Provide the (X, Y) coordinate of the cell's center where the given text is located.  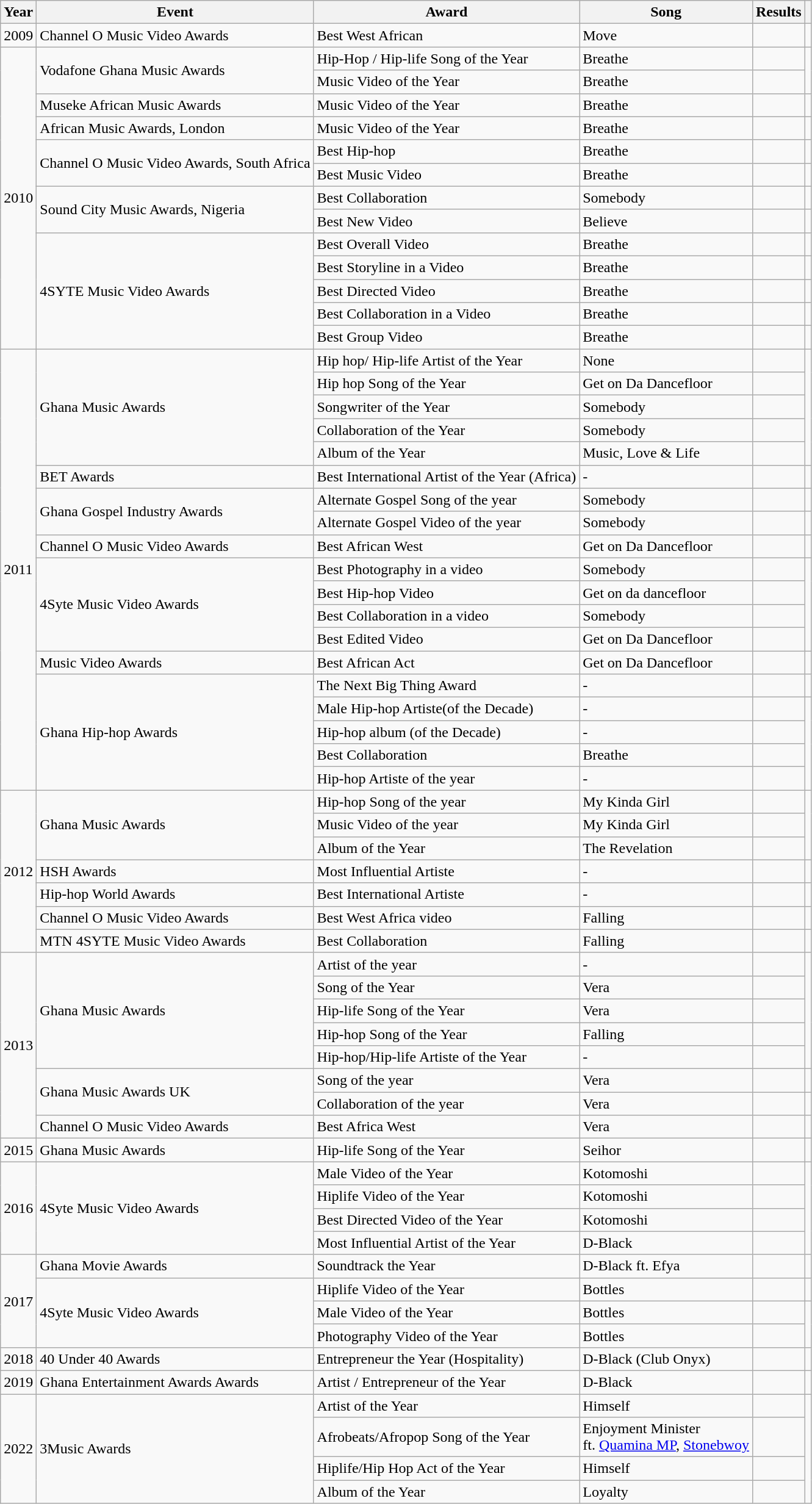
Best Music Video (447, 175)
Hip-hop Song of the Year (447, 1034)
2018 (18, 1359)
Hip-hop World Awards (175, 894)
Results (778, 12)
Songwriter of the Year (447, 407)
Best Collaboration in a Video (447, 314)
Ghana Gospel Industry Awards (175, 511)
Photography Video of the Year (447, 1336)
Sound City Music Awards, Nigeria (175, 209)
Best New Video (447, 221)
2012 (18, 871)
Best West Africa video (447, 918)
Believe (666, 221)
Best Overall Video (447, 244)
Collaboration of the year (447, 1104)
Best Edited Video (447, 639)
Best Hip-hop (447, 151)
Enjoyment Ministerft. Quamina MP, Stonebwoy (666, 1437)
Song of the year (447, 1081)
Artist / Entrepreneur of the Year (447, 1382)
Channel O Music Video Awards, South Africa (175, 163)
2011 (18, 570)
Hip-hop Song of the year (447, 802)
Best International Artiste (447, 894)
Best African West (447, 546)
Ghana Hip-hop Awards (175, 732)
Most Influential Artist of the Year (447, 1243)
Year (18, 12)
Seihor (666, 1150)
Loyalty (666, 1492)
Song of the Year (447, 987)
4SYTE Music Video Awards (175, 290)
Soundtrack the Year (447, 1266)
Afrobeats/Afropop Song of the Year (447, 1437)
HSH Awards (175, 871)
Alternate Gospel Song of the year (447, 500)
Hip-hop/Hip-life Artiste of the Year (447, 1057)
Vodafone Ghana Music Awards (175, 70)
Best Directed Video (447, 291)
Best Storyline in a Video (447, 267)
2022 (18, 1448)
Best Hip-hop Video (447, 592)
Male Hip-hop Artiste(of the Decade) (447, 709)
Best Africa West (447, 1127)
2015 (18, 1150)
Move (666, 35)
Collaboration of the Year (447, 430)
African Music Awards, London (175, 128)
2017 (18, 1301)
Best West African (447, 35)
Best African Act (447, 662)
Best Collaboration in a video (447, 616)
D-Black (Club Onyx) (666, 1359)
Museke African Music Awards (175, 105)
D-Black ft. Efya (666, 1266)
Hip-hop Artiste of the year (447, 779)
The Revelation (666, 848)
Best Group Video (447, 337)
3Music Awards (175, 1448)
Hiplife/Hip Hop Act of the Year (447, 1469)
BET Awards (175, 477)
40 Under 40 Awards (175, 1359)
Ghana Movie Awards (175, 1266)
Hip hop Song of the Year (447, 384)
Music Video of the year (447, 825)
2009 (18, 35)
Song (666, 12)
Best Directed Video of the Year (447, 1220)
Entrepreneur the Year (Hospitality) (447, 1359)
MTN 4SYTE Music Video Awards (175, 941)
Award (447, 12)
Music, Love & Life (666, 453)
Most Influential Artiste (447, 871)
Hip-Hop / Hip-life Song of the Year (447, 59)
Alternate Gospel Video of the year (447, 523)
Get on da dancefloor (666, 592)
Hip hop/ Hip-life Artist of the Year (447, 361)
Artist of the year (447, 964)
Ghana Music Awards UK (175, 1092)
Best Photography in a video (447, 569)
Artist of the Year (447, 1405)
Ghana Entertainment Awards Awards (175, 1382)
2016 (18, 1208)
Best International Artist of the Year (Africa) (447, 477)
The Next Big Thing Award (447, 686)
2010 (18, 198)
Music Video Awards (175, 662)
2013 (18, 1045)
2019 (18, 1382)
Hip-hop album (of the Decade) (447, 732)
Event (175, 12)
None (666, 361)
